Locate the cell with the specified text and output its (X, Y) center coordinate. 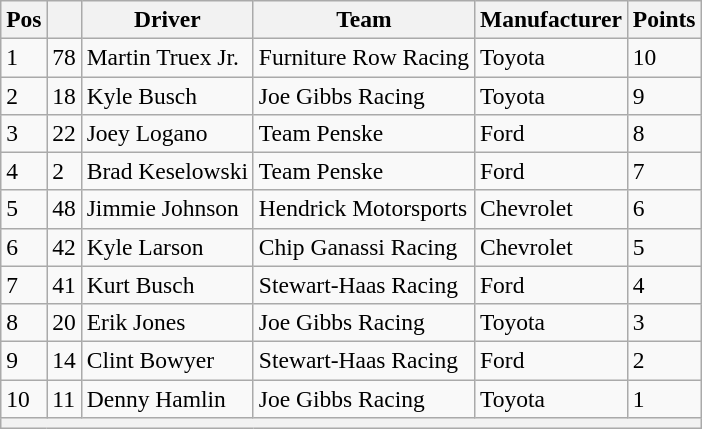
18 (64, 95)
Manufacturer (552, 19)
22 (64, 133)
48 (64, 209)
41 (64, 285)
Jimmie Johnson (167, 209)
Chip Ganassi Racing (364, 247)
42 (64, 247)
Driver (167, 19)
Erik Jones (167, 322)
Team (364, 19)
Kyle Busch (167, 95)
Furniture Row Racing (364, 57)
Joey Logano (167, 133)
Clint Bowyer (167, 360)
11 (64, 398)
14 (64, 360)
Martin Truex Jr. (167, 57)
Kyle Larson (167, 247)
Brad Keselowski (167, 171)
Hendrick Motorsports (364, 209)
Denny Hamlin (167, 398)
Kurt Busch (167, 285)
78 (64, 57)
Points (664, 19)
Pos (24, 19)
20 (64, 322)
